From the cell containing the given text, extract its center point as (X, Y) coordinate. 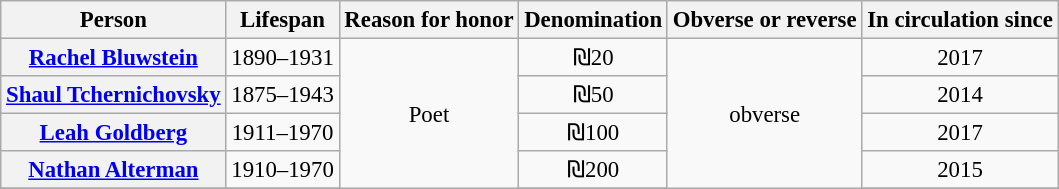
obverse (764, 114)
1911–1970 (282, 133)
Rachel Bluwstein (114, 58)
Shaul Tchernichovsky (114, 95)
1910–1970 (282, 170)
Obverse or reverse (764, 20)
In circulation since (960, 20)
₪20 (594, 58)
Reason for honor (429, 20)
Denomination (594, 20)
Poet (429, 114)
Leah Goldberg (114, 133)
Person (114, 20)
₪50 (594, 95)
2014 (960, 95)
2015 (960, 170)
Nathan Alterman (114, 170)
Lifespan (282, 20)
1875–1943 (282, 95)
₪200 (594, 170)
1890–1931 (282, 58)
₪100 (594, 133)
